Output the [x, y] coordinate of the center of the cell containing the given text.  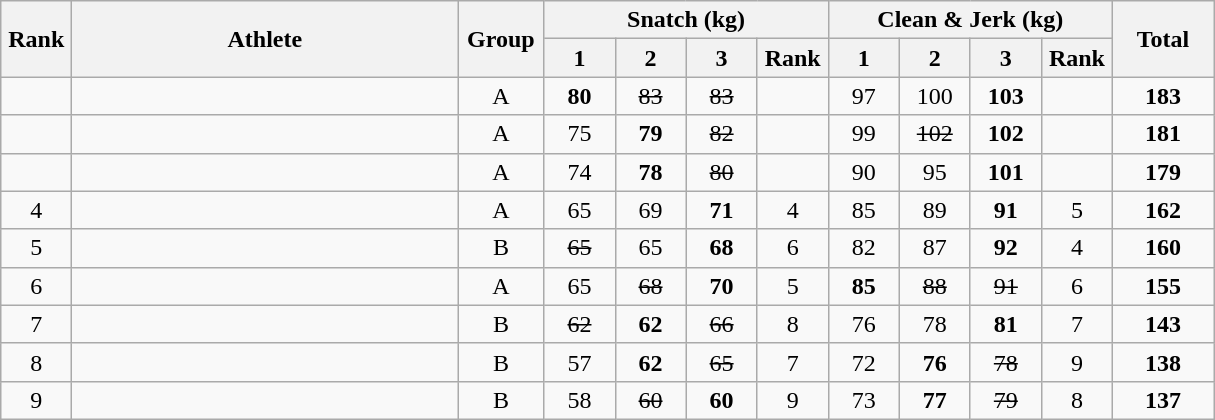
57 [580, 362]
99 [864, 134]
Total [1162, 39]
137 [1162, 400]
73 [864, 400]
71 [722, 210]
92 [1006, 248]
95 [934, 172]
72 [864, 362]
138 [1162, 362]
74 [580, 172]
100 [934, 96]
87 [934, 248]
143 [1162, 324]
75 [580, 134]
66 [722, 324]
179 [1162, 172]
90 [864, 172]
103 [1006, 96]
Athlete [265, 39]
97 [864, 96]
89 [934, 210]
70 [722, 286]
88 [934, 286]
160 [1162, 248]
181 [1162, 134]
81 [1006, 324]
77 [934, 400]
Clean & Jerk (kg) [970, 20]
101 [1006, 172]
58 [580, 400]
183 [1162, 96]
162 [1162, 210]
Snatch (kg) [686, 20]
69 [650, 210]
155 [1162, 286]
Group [501, 39]
